Locate the cell with the specified text and output its [X, Y] center coordinate. 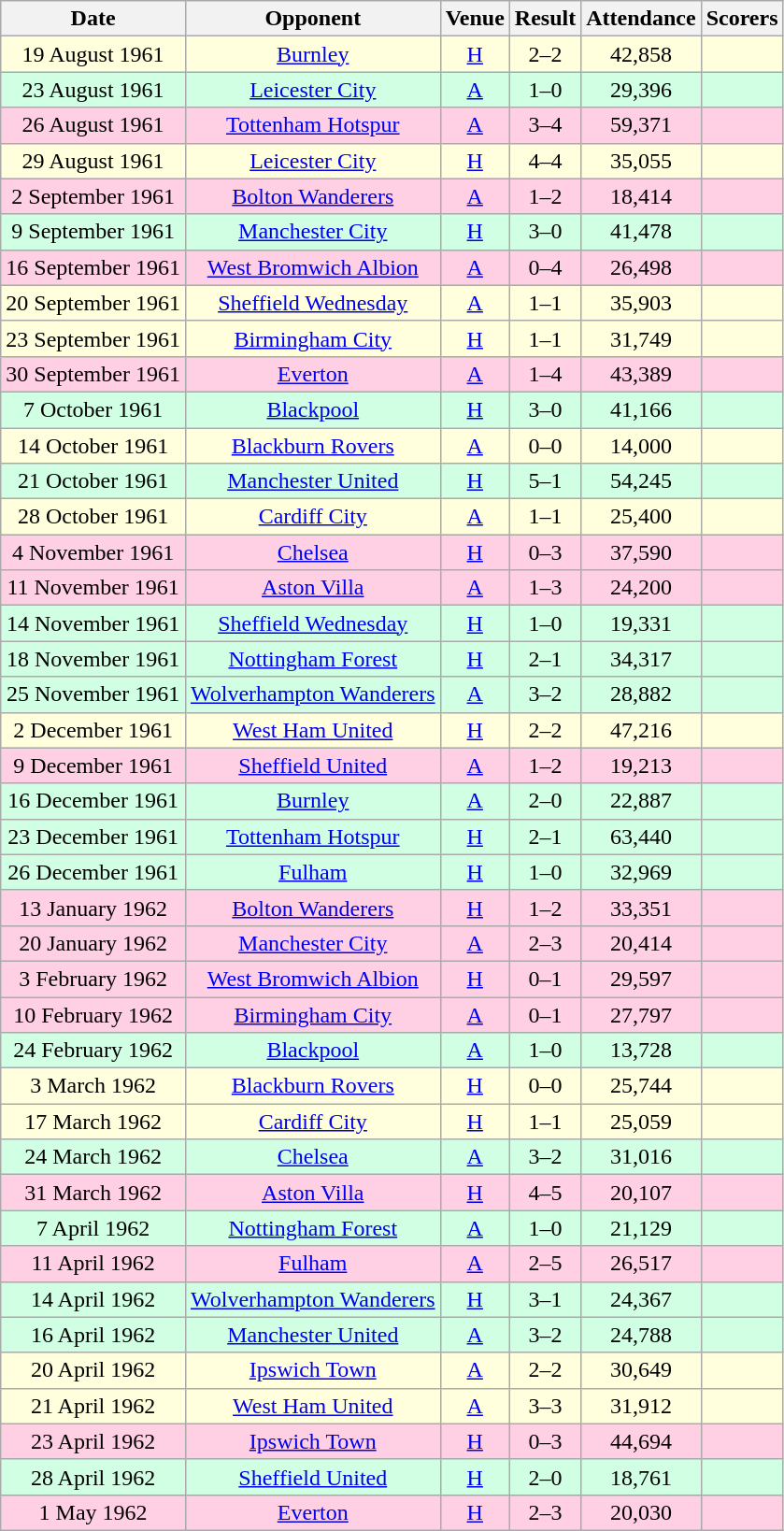
Scorers [742, 19]
14 November 1961 [93, 623]
26 August 1961 [93, 125]
20 April 1962 [93, 1370]
17 March 1962 [93, 1122]
28,882 [641, 694]
3–4 [545, 125]
Opponent [312, 19]
30,649 [641, 1370]
9 September 1961 [93, 232]
23 April 1962 [93, 1441]
21 April 1962 [93, 1406]
43,389 [641, 374]
31 March 1962 [93, 1193]
2 September 1961 [93, 196]
41,166 [641, 409]
28 April 1962 [93, 1477]
13,728 [641, 1051]
7 October 1961 [93, 409]
13 January 1962 [93, 908]
37,590 [641, 552]
34,317 [641, 659]
63,440 [641, 837]
21 October 1961 [93, 481]
41,478 [641, 232]
24,367 [641, 1299]
21,129 [641, 1228]
7 April 1962 [93, 1228]
16 December 1961 [93, 801]
16 April 1962 [93, 1335]
24 February 1962 [93, 1051]
30 September 1961 [93, 374]
Result [545, 19]
3 March 1962 [93, 1086]
35,055 [641, 161]
18,414 [641, 196]
3 February 1962 [93, 979]
25 November 1961 [93, 694]
14,000 [641, 446]
9 December 1961 [93, 765]
28 October 1961 [93, 517]
47,216 [641, 730]
Attendance [641, 19]
20 September 1961 [93, 303]
14 April 1962 [93, 1299]
22,887 [641, 801]
24,200 [641, 588]
20,414 [641, 943]
23 September 1961 [93, 338]
11 November 1961 [93, 588]
2–5 [545, 1264]
25,744 [641, 1086]
2 December 1961 [93, 730]
18 November 1961 [93, 659]
11 April 1962 [93, 1264]
42,858 [641, 54]
25,400 [641, 517]
20,030 [641, 1512]
35,903 [641, 303]
Date [93, 19]
0–4 [545, 267]
29 August 1961 [93, 161]
14 October 1961 [93, 446]
23 December 1961 [93, 837]
19,331 [641, 623]
20 January 1962 [93, 943]
4–4 [545, 161]
59,371 [641, 125]
54,245 [641, 481]
3–1 [545, 1299]
1–4 [545, 374]
25,059 [641, 1122]
1 May 1962 [93, 1512]
1–3 [545, 588]
26 December 1961 [93, 872]
4–5 [545, 1193]
16 September 1961 [93, 267]
10 February 1962 [93, 1014]
31,016 [641, 1157]
23 August 1961 [93, 90]
29,597 [641, 979]
32,969 [641, 872]
19 August 1961 [93, 54]
20,107 [641, 1193]
24 March 1962 [93, 1157]
29,396 [641, 90]
31,749 [641, 338]
44,694 [641, 1441]
5–1 [545, 481]
3–3 [545, 1406]
18,761 [641, 1477]
4 November 1961 [93, 552]
26,498 [641, 267]
31,912 [641, 1406]
Venue [475, 19]
26,517 [641, 1264]
19,213 [641, 765]
33,351 [641, 908]
24,788 [641, 1335]
27,797 [641, 1014]
